Return the (x, y) coordinate for the center point of the cell that contains the specified text.  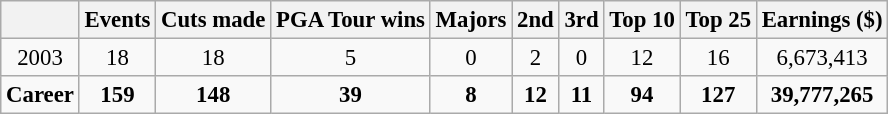
5 (351, 58)
6,673,413 (822, 58)
Events (117, 20)
2nd (536, 20)
PGA Tour wins (351, 20)
39 (351, 95)
Cuts made (214, 20)
Majors (470, 20)
3rd (582, 20)
159 (117, 95)
127 (718, 95)
8 (470, 95)
11 (582, 95)
Career (40, 95)
Earnings ($) (822, 20)
16 (718, 58)
2003 (40, 58)
39,777,265 (822, 95)
Top 25 (718, 20)
Top 10 (642, 20)
2 (536, 58)
94 (642, 95)
148 (214, 95)
